Extract the (X, Y) coordinate from the center of the cell holding the provided text.  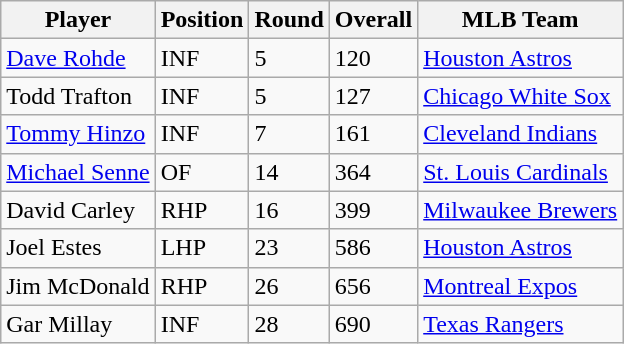
Dave Rohde (78, 58)
Player (78, 20)
16 (289, 210)
Overall (373, 20)
MLB Team (520, 20)
Montreal Expos (520, 286)
Position (202, 20)
David Carley (78, 210)
OF (202, 172)
Tommy Hinzo (78, 134)
28 (289, 324)
120 (373, 58)
Michael Senne (78, 172)
364 (373, 172)
Jim McDonald (78, 286)
161 (373, 134)
26 (289, 286)
Chicago White Sox (520, 96)
St. Louis Cardinals (520, 172)
127 (373, 96)
7 (289, 134)
Round (289, 20)
Cleveland Indians (520, 134)
656 (373, 286)
Joel Estes (78, 248)
690 (373, 324)
Texas Rangers (520, 324)
14 (289, 172)
23 (289, 248)
LHP (202, 248)
Todd Trafton (78, 96)
Milwaukee Brewers (520, 210)
399 (373, 210)
Gar Millay (78, 324)
586 (373, 248)
